Detect which cell encompasses the target text, then output its (x, y) center coordinate. 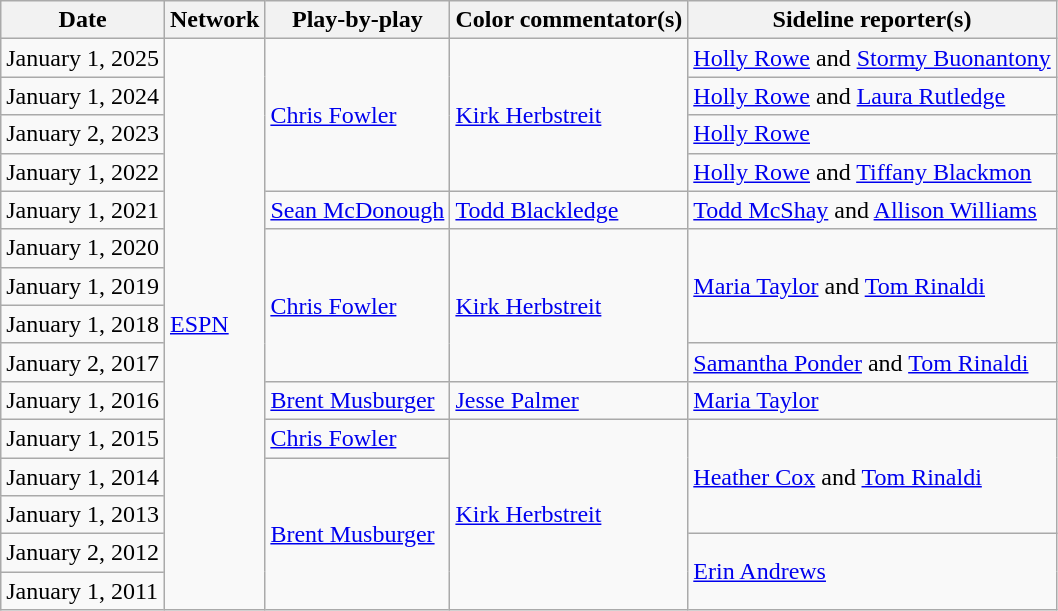
Maria Taylor (872, 400)
January 1, 2016 (83, 400)
Play-by-play (358, 20)
Samantha Ponder and Tom Rinaldi (872, 362)
January 1, 2025 (83, 58)
January 1, 2024 (83, 96)
January 1, 2019 (83, 286)
January 1, 2020 (83, 248)
January 2, 2023 (83, 134)
Jesse Palmer (569, 400)
Sideline reporter(s) (872, 20)
January 1, 2013 (83, 515)
January 1, 2018 (83, 324)
January 1, 2021 (83, 210)
Holly Rowe and Stormy Buonantony (872, 58)
January 2, 2012 (83, 553)
January 1, 2011 (83, 591)
Holly Rowe and Laura Rutledge (872, 96)
January 1, 2014 (83, 477)
Todd Blackledge (569, 210)
Holly Rowe (872, 134)
January 1, 2022 (83, 172)
Network (214, 20)
Date (83, 20)
January 1, 2015 (83, 438)
Heather Cox and Tom Rinaldi (872, 476)
January 2, 2017 (83, 362)
Erin Andrews (872, 572)
Sean McDonough (358, 210)
ESPN (214, 324)
Maria Taylor and Tom Rinaldi (872, 286)
Holly Rowe and Tiffany Blackmon (872, 172)
Todd McShay and Allison Williams (872, 210)
Color commentator(s) (569, 20)
